Identify which cell holds the provided text, then report its [X, Y] central coordinate. 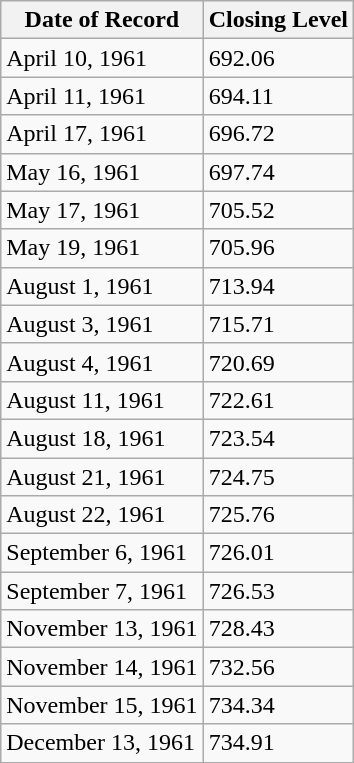
705.96 [278, 248]
August 22, 1961 [102, 515]
697.74 [278, 172]
Closing Level [278, 20]
728.43 [278, 629]
723.54 [278, 438]
734.91 [278, 743]
August 3, 1961 [102, 324]
720.69 [278, 362]
725.76 [278, 515]
September 6, 1961 [102, 553]
705.52 [278, 210]
May 19, 1961 [102, 248]
November 14, 1961 [102, 667]
692.06 [278, 58]
Date of Record [102, 20]
September 7, 1961 [102, 591]
April 11, 1961 [102, 96]
August 11, 1961 [102, 400]
732.56 [278, 667]
August 18, 1961 [102, 438]
April 17, 1961 [102, 134]
696.72 [278, 134]
726.53 [278, 591]
November 13, 1961 [102, 629]
May 16, 1961 [102, 172]
August 4, 1961 [102, 362]
November 15, 1961 [102, 705]
734.34 [278, 705]
694.11 [278, 96]
713.94 [278, 286]
724.75 [278, 477]
August 21, 1961 [102, 477]
715.71 [278, 324]
April 10, 1961 [102, 58]
December 13, 1961 [102, 743]
May 17, 1961 [102, 210]
722.61 [278, 400]
726.01 [278, 553]
August 1, 1961 [102, 286]
